Determine the (X, Y) coordinate at the center of the cell enclosing the given text.  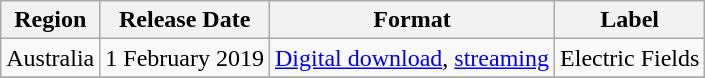
Australia (50, 58)
1 February 2019 (185, 58)
Region (50, 20)
Electric Fields (630, 58)
Format (412, 20)
Label (630, 20)
Release Date (185, 20)
Digital download, streaming (412, 58)
